Identify which cell holds the provided text, then report its [x, y] central coordinate. 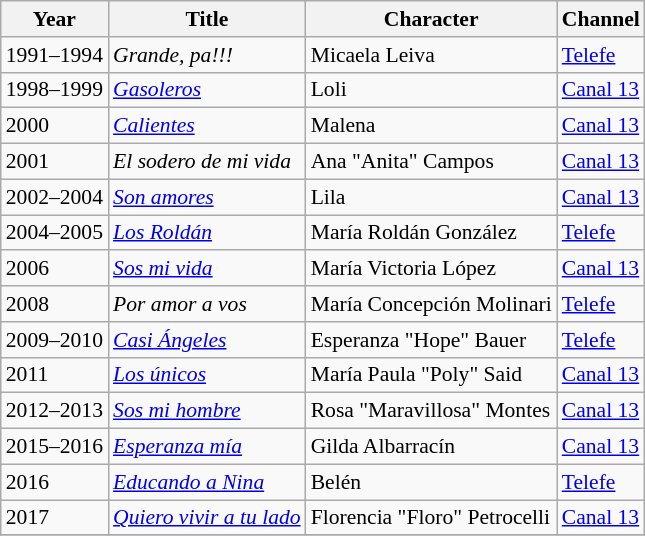
Belén [432, 482]
Malena [432, 126]
Por amor a vos [207, 304]
Grande, pa!!! [207, 55]
2002–2004 [54, 197]
2017 [54, 518]
2006 [54, 269]
Florencia "Floro" Petrocelli [432, 518]
El sodero de mi vida [207, 162]
Rosa "Maravillosa" Montes [432, 411]
1998–1999 [54, 90]
Channel [601, 19]
Character [432, 19]
María Roldán González [432, 233]
1991–1994 [54, 55]
Gilda Albarracín [432, 447]
María Victoria López [432, 269]
2001 [54, 162]
Esperanza "Hope" Bauer [432, 340]
Los Roldán [207, 233]
2000 [54, 126]
2008 [54, 304]
2009–2010 [54, 340]
María Concepción Molinari [432, 304]
2015–2016 [54, 447]
Title [207, 19]
2004–2005 [54, 233]
Sos mi vida [207, 269]
Esperanza mía [207, 447]
Year [54, 19]
2016 [54, 482]
Sos mi hombre [207, 411]
Micaela Leiva [432, 55]
Calientes [207, 126]
Son amores [207, 197]
Casi Ángeles [207, 340]
2011 [54, 375]
Loli [432, 90]
Los únicos [207, 375]
María Paula "Poly" Said [432, 375]
Lila [432, 197]
Ana "Anita" Campos [432, 162]
Educando a Nina [207, 482]
2012–2013 [54, 411]
Quiero vivir a tu lado [207, 518]
Gasoleros [207, 90]
